Output the (x, y) coordinate of the center of the cell containing the given text.  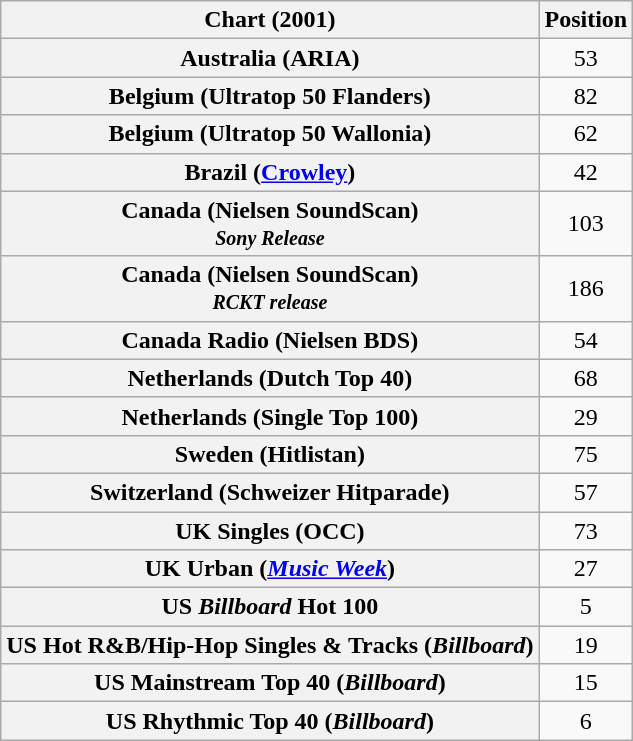
27 (586, 569)
Belgium (Ultratop 50 Flanders) (270, 96)
Belgium (Ultratop 50 Wallonia) (270, 134)
42 (586, 172)
19 (586, 645)
73 (586, 531)
6 (586, 721)
UK Singles (OCC) (270, 531)
US Mainstream Top 40 (Billboard) (270, 683)
Sweden (Hitlistan) (270, 454)
15 (586, 683)
29 (586, 416)
54 (586, 340)
53 (586, 58)
Canada (Nielsen SoundScan)RCKT release (270, 288)
75 (586, 454)
Netherlands (Single Top 100) (270, 416)
62 (586, 134)
Canada (Nielsen SoundScan)Sony Release (270, 224)
Netherlands (Dutch Top 40) (270, 378)
186 (586, 288)
Brazil (Crowley) (270, 172)
UK Urban (Music Week) (270, 569)
57 (586, 492)
Canada Radio (Nielsen BDS) (270, 340)
68 (586, 378)
Position (586, 20)
Switzerland (Schweizer Hitparade) (270, 492)
US Hot R&B/Hip-Hop Singles & Tracks (Billboard) (270, 645)
103 (586, 224)
Chart (2001) (270, 20)
US Billboard Hot 100 (270, 607)
Australia (ARIA) (270, 58)
US Rhythmic Top 40 (Billboard) (270, 721)
5 (586, 607)
82 (586, 96)
